Capture the cell that displays the provided text and extract its [X, Y] central coordinate. 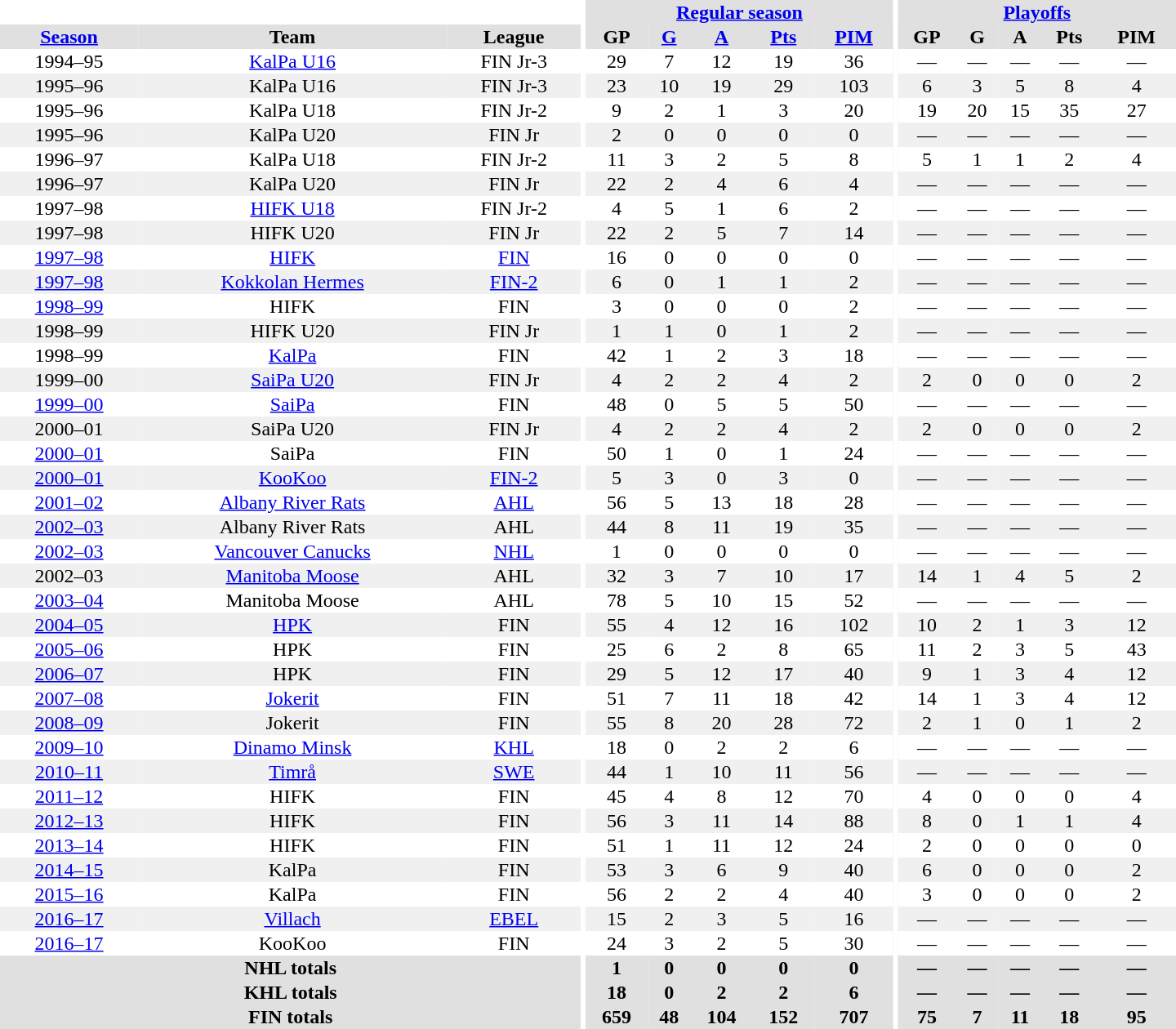
707 [854, 1017]
KHL [514, 747]
NHL [514, 551]
Dinamo Minsk [292, 747]
25 [617, 649]
95 [1137, 1017]
53 [617, 870]
65 [854, 649]
659 [617, 1017]
2014–15 [69, 870]
75 [928, 1017]
SWE [514, 772]
23 [617, 86]
2003–04 [69, 600]
13 [722, 502]
2011–12 [69, 796]
2012–13 [69, 821]
League [514, 37]
88 [854, 821]
2009–10 [69, 747]
NHL totals [291, 968]
2004–05 [69, 625]
2013–14 [69, 845]
Regular season [740, 12]
32 [617, 576]
2005–06 [69, 649]
36 [854, 61]
2007–08 [69, 698]
30 [854, 943]
102 [854, 625]
72 [854, 723]
Villach [292, 919]
2001–02 [69, 502]
45 [617, 796]
EBEL [514, 919]
Timrå [292, 772]
27 [1137, 110]
Kokkolan Hermes [292, 282]
2006–07 [69, 674]
43 [1137, 649]
2010–11 [69, 772]
70 [854, 796]
104 [722, 1017]
KHL totals [291, 992]
103 [854, 86]
52 [854, 600]
Vancouver Canucks [292, 551]
78 [617, 600]
2008–09 [69, 723]
Team [292, 37]
HIFK U18 [292, 208]
1994–95 [69, 61]
FIN totals [291, 1017]
152 [783, 1017]
Playoffs [1037, 12]
Season [69, 37]
2015–16 [69, 894]
